Capture the cell that displays the provided text and extract its [x, y] central coordinate. 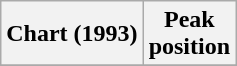
Peakposition [189, 34]
Chart (1993) [72, 34]
